From the cell containing the given text, extract its center point as (X, Y) coordinate. 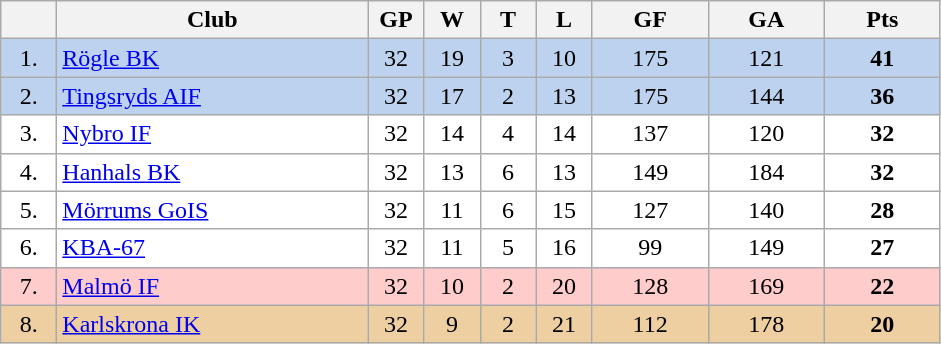
Pts (882, 20)
19 (452, 58)
T (508, 20)
Hanhals BK (212, 172)
16 (564, 248)
137 (650, 134)
17 (452, 96)
21 (564, 324)
128 (650, 286)
7. (29, 286)
4 (508, 134)
Karlskrona IK (212, 324)
41 (882, 58)
9 (452, 324)
121 (766, 58)
127 (650, 210)
1. (29, 58)
6. (29, 248)
GF (650, 20)
22 (882, 286)
36 (882, 96)
Malmö IF (212, 286)
W (452, 20)
27 (882, 248)
112 (650, 324)
3 (508, 58)
2. (29, 96)
28 (882, 210)
L (564, 20)
144 (766, 96)
GP (396, 20)
KBA-67 (212, 248)
120 (766, 134)
99 (650, 248)
3. (29, 134)
Club (212, 20)
178 (766, 324)
5. (29, 210)
184 (766, 172)
8. (29, 324)
Nybro IF (212, 134)
15 (564, 210)
4. (29, 172)
GA (766, 20)
Tingsryds AIF (212, 96)
169 (766, 286)
140 (766, 210)
Mörrums GoIS (212, 210)
Rögle BK (212, 58)
5 (508, 248)
